Output the [x, y] coordinate of the center of the cell containing the given text.  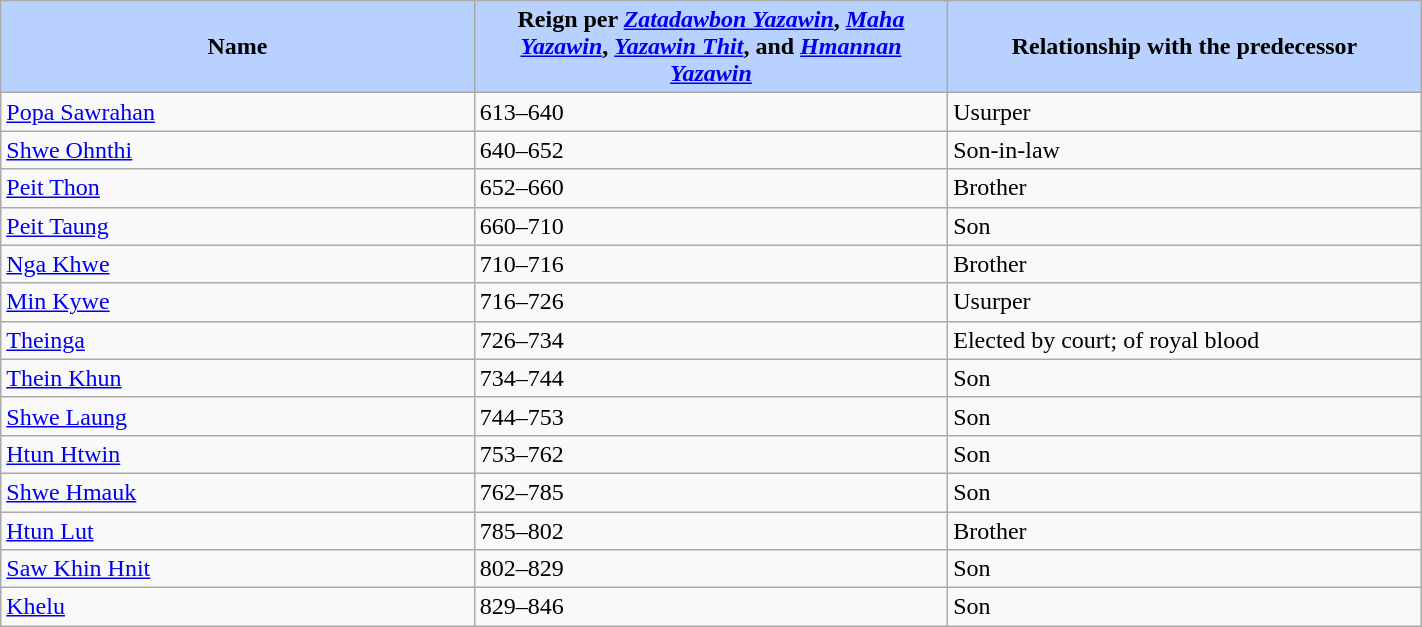
Khelu [238, 607]
Theinga [238, 340]
753–762 [710, 454]
710–716 [710, 264]
Min Kywe [238, 302]
652–660 [710, 188]
Shwe Laung [238, 416]
Saw Khin Hnit [238, 569]
660–710 [710, 226]
Shwe Ohnthi [238, 150]
Peit Thon [238, 188]
744–753 [710, 416]
Peit Taung [238, 226]
734–744 [710, 378]
Name [238, 47]
Popa Sawrahan [238, 112]
Htun Htwin [238, 454]
Elected by court; of royal blood [1185, 340]
716–726 [710, 302]
762–785 [710, 492]
Htun Lut [238, 531]
Nga Khwe [238, 264]
Thein Khun [238, 378]
640–652 [710, 150]
785–802 [710, 531]
613–640 [710, 112]
Son-in-law [1185, 150]
Relationship with the predecessor [1185, 47]
726–734 [710, 340]
Shwe Hmauk [238, 492]
Reign per Zatadawbon Yazawin, Maha Yazawin, Yazawin Thit, and Hmannan Yazawin [710, 47]
802–829 [710, 569]
829–846 [710, 607]
